Search for the cell housing the specified text and yield its (X, Y) center coordinate. 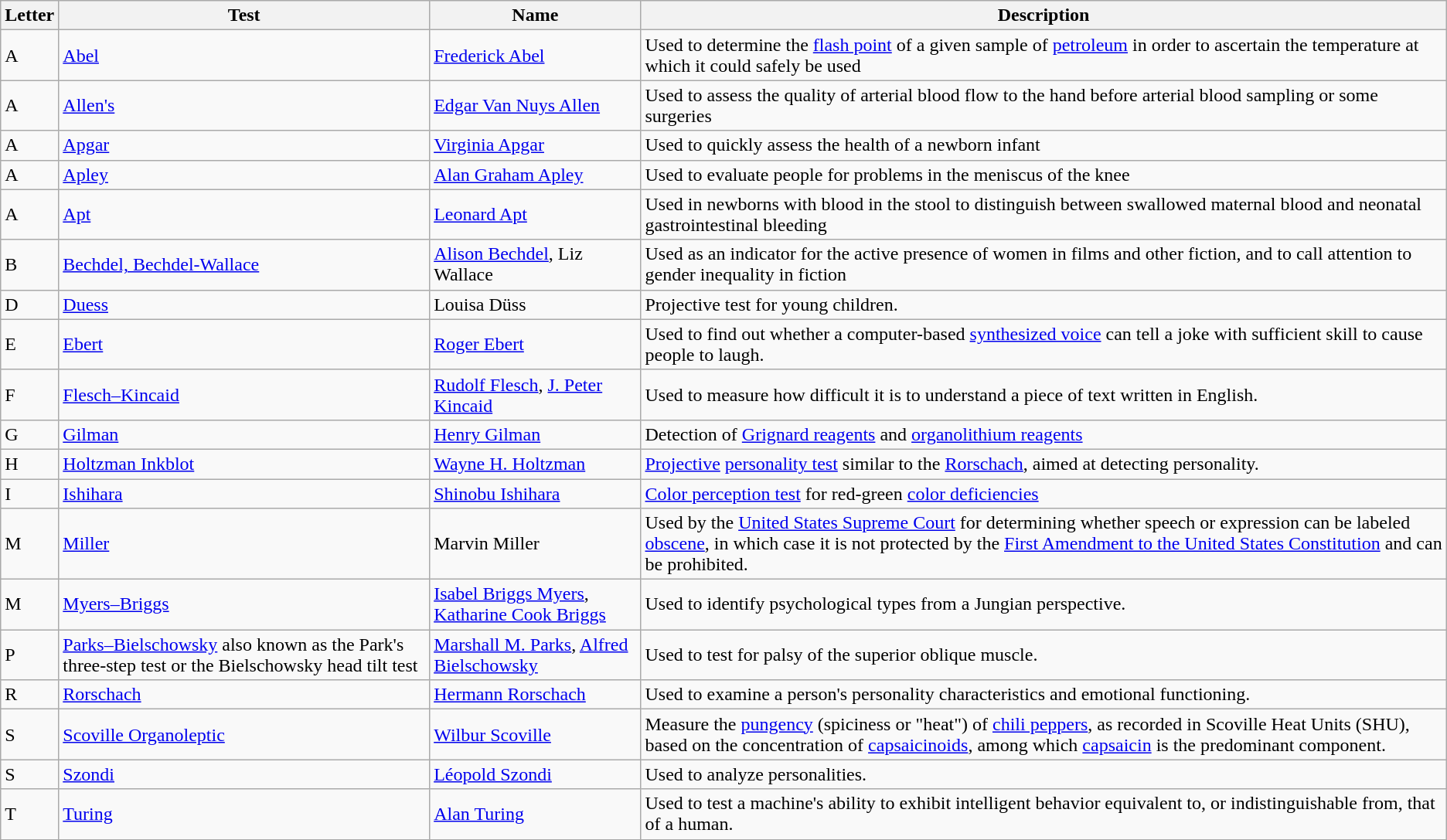
Color perception test for red-green color deficiencies (1044, 494)
Marshall M. Parks, Alfred Bielschowsky (535, 655)
Rorschach (244, 695)
Alan Graham Apley (535, 175)
E (29, 345)
I (29, 494)
Used to test for palsy of the superior oblique muscle. (1044, 655)
Leonard Apt (535, 215)
Flesch–Kincaid (244, 394)
Used to determine the flash point of a given sample of petroleum in order to ascertain the temperature at which it could safely be used (1044, 56)
Test (244, 15)
Apgar (244, 145)
Szondi (244, 774)
Alan Turing (535, 814)
Marvin Miller (535, 544)
Turing (244, 814)
Used to analyze personalities. (1044, 774)
Gilman (244, 434)
Edgar Van Nuys Allen (535, 105)
Bechdel, Bechdel-Wallace (244, 264)
Rudolf Flesch, J. Peter Kincaid (535, 394)
Henry Gilman (535, 434)
Roger Ebert (535, 345)
Letter (29, 15)
Léopold Szondi (535, 774)
Used to identify psychological types from a Jungian perspective. (1044, 604)
Miller (244, 544)
Used to test a machine's ability to exhibit intelligent behavior equivalent to, or indistinguishable from, that of a human. (1044, 814)
Apt (244, 215)
Ebert (244, 345)
Used to evaluate people for problems in the meniscus of the knee (1044, 175)
Shinobu Ishihara (535, 494)
Virginia Apgar (535, 145)
Alison Bechdel, Liz Wallace (535, 264)
Hermann Rorschach (535, 695)
Detection of Grignard reagents and organolithium reagents (1044, 434)
Allen's (244, 105)
Used to examine a person's personality characteristics and emotional functioning. (1044, 695)
Description (1044, 15)
Wilbur Scoville (535, 734)
Isabel Briggs Myers, Katharine Cook Briggs (535, 604)
Projective test for young children. (1044, 304)
G (29, 434)
R (29, 695)
Scoville Organoleptic (244, 734)
Parks–Bielschowsky also known as the Park's three-step test or the Bielschowsky head tilt test (244, 655)
Louisa Düss (535, 304)
Used as an indicator for the active presence of women in films and other fiction, and to call attention to gender inequality in fiction (1044, 264)
Apley (244, 175)
Myers–Briggs (244, 604)
Used to measure how difficult it is to understand a piece of text written in English. (1044, 394)
B (29, 264)
Holtzman Inkblot (244, 464)
Wayne H. Holtzman (535, 464)
T (29, 814)
Used to find out whether a computer-based synthesized voice can tell a joke with sufficient skill to cause people to laugh. (1044, 345)
Projective personality test similar to the Rorschach, aimed at detecting personality. (1044, 464)
Ishihara (244, 494)
Used in newborns with blood in the stool to distinguish between swallowed maternal blood and neonatal gastrointestinal bleeding (1044, 215)
Duess (244, 304)
Used to quickly assess the health of a newborn infant (1044, 145)
Name (535, 15)
Frederick Abel (535, 56)
Used to assess the quality of arterial blood flow to the hand before arterial blood sampling or some surgeries (1044, 105)
P (29, 655)
Abel (244, 56)
F (29, 394)
D (29, 304)
H (29, 464)
